Identify which cell holds the provided text, then report its (X, Y) central coordinate. 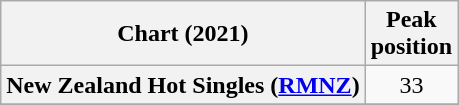
New Zealand Hot Singles (RMNZ) (183, 85)
Peakposition (411, 34)
Chart (2021) (183, 34)
33 (411, 85)
